Pinpoint the cell where the given text exists, returning its (x, y) midpoint coordinate. 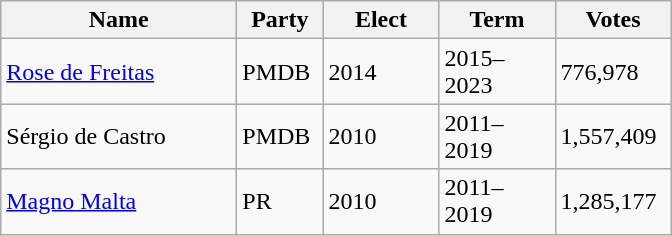
Term (497, 20)
2015–2023 (497, 72)
Elect (381, 20)
PR (280, 202)
Name (119, 20)
Magno Malta (119, 202)
Party (280, 20)
Sérgio de Castro (119, 136)
Votes (613, 20)
1,285,177 (613, 202)
776,978 (613, 72)
1,557,409 (613, 136)
2014 (381, 72)
Rose de Freitas (119, 72)
